Determine the [x, y] coordinate at the center of the cell enclosing the given text.  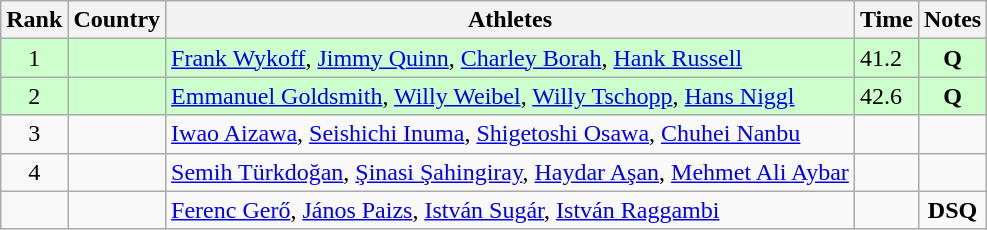
41.2 [886, 58]
Notes [952, 20]
1 [34, 58]
3 [34, 134]
Ferenc Gerő, János Paizs, István Sugár, István Raggambi [510, 210]
Iwao Aizawa, Seishichi Inuma, Shigetoshi Osawa, Chuhei Nanbu [510, 134]
4 [34, 172]
Country [117, 20]
Athletes [510, 20]
2 [34, 96]
42.6 [886, 96]
Rank [34, 20]
Emmanuel Goldsmith, Willy Weibel, Willy Tschopp, Hans Niggl [510, 96]
Semih Türkdoğan, Şinasi Şahingiray, Haydar Aşan, Mehmet Ali Aybar [510, 172]
DSQ [952, 210]
Frank Wykoff, Jimmy Quinn, Charley Borah, Hank Russell [510, 58]
Time [886, 20]
